Search for the cell housing the specified text and yield its (x, y) center coordinate. 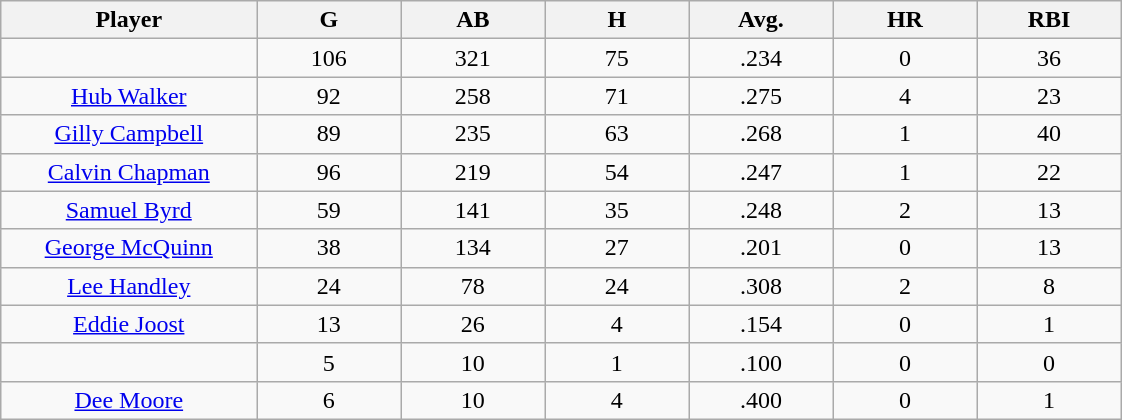
Player (129, 20)
.100 (761, 362)
Eddie Joost (129, 324)
89 (329, 134)
Gilly Campbell (129, 134)
134 (473, 248)
35 (617, 210)
.268 (761, 134)
.154 (761, 324)
26 (473, 324)
8 (1049, 286)
38 (329, 248)
141 (473, 210)
40 (1049, 134)
.247 (761, 172)
Hub Walker (129, 96)
George McQuinn (129, 248)
Calvin Chapman (129, 172)
321 (473, 58)
63 (617, 134)
G (329, 20)
.248 (761, 210)
Lee Handley (129, 286)
.275 (761, 96)
22 (1049, 172)
219 (473, 172)
106 (329, 58)
.400 (761, 400)
59 (329, 210)
Samuel Byrd (129, 210)
71 (617, 96)
75 (617, 58)
HR (905, 20)
RBI (1049, 20)
.308 (761, 286)
.234 (761, 58)
23 (1049, 96)
235 (473, 134)
6 (329, 400)
36 (1049, 58)
27 (617, 248)
Dee Moore (129, 400)
78 (473, 286)
258 (473, 96)
5 (329, 362)
AB (473, 20)
.201 (761, 248)
H (617, 20)
Avg. (761, 20)
92 (329, 96)
96 (329, 172)
54 (617, 172)
